Identify which cell holds the provided text, then report its (X, Y) central coordinate. 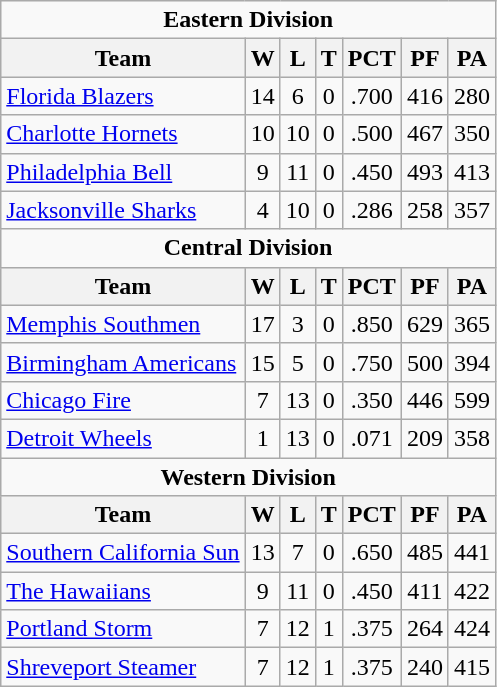
Jacksonville Sharks (123, 210)
415 (472, 667)
350 (472, 134)
Central Division (248, 248)
Charlotte Hornets (123, 134)
485 (424, 553)
422 (472, 591)
416 (424, 96)
365 (472, 324)
Florida Blazers (123, 96)
Eastern Division (248, 20)
493 (424, 172)
Chicago Fire (123, 400)
.850 (372, 324)
280 (472, 96)
629 (424, 324)
446 (424, 400)
.500 (372, 134)
.750 (372, 362)
413 (472, 172)
411 (424, 591)
424 (472, 629)
Birmingham Americans (123, 362)
.286 (372, 210)
Memphis Southmen (123, 324)
467 (424, 134)
264 (424, 629)
240 (424, 667)
258 (424, 210)
358 (472, 438)
Philadelphia Bell (123, 172)
3 (298, 324)
Western Division (248, 477)
Shreveport Steamer (123, 667)
Portland Storm (123, 629)
.650 (372, 553)
The Hawaiians (123, 591)
441 (472, 553)
.071 (372, 438)
Southern California Sun (123, 553)
6 (298, 96)
.350 (372, 400)
.700 (372, 96)
5 (298, 362)
599 (472, 400)
500 (424, 362)
Detroit Wheels (123, 438)
17 (262, 324)
15 (262, 362)
394 (472, 362)
209 (424, 438)
357 (472, 210)
4 (262, 210)
14 (262, 96)
